Scan for the cell matching the given text and deliver its (x, y) coordinate at center. 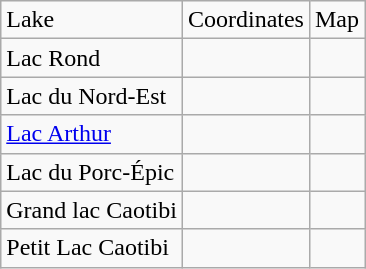
Map (336, 20)
Lake (92, 20)
Coordinates (246, 20)
Lac du Porc-Épic (92, 172)
Petit Lac Caotibi (92, 248)
Lac du Nord-Est (92, 96)
Lac Rond (92, 58)
Lac Arthur (92, 134)
Grand lac Caotibi (92, 210)
